Detect which cell encompasses the target text, then output its [X, Y] center coordinate. 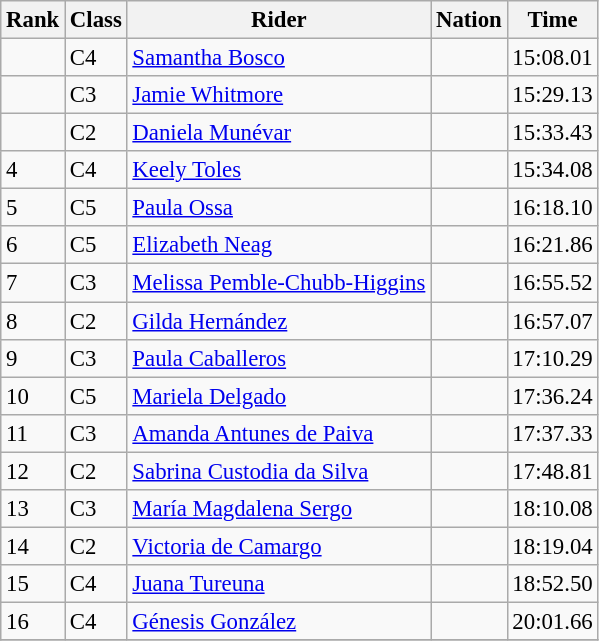
Amanda Antunes de Paiva [279, 433]
Jamie Whitmore [279, 95]
15 [33, 584]
Samantha Bosco [279, 58]
14 [33, 546]
15:08.01 [552, 58]
Paula Ossa [279, 208]
Daniela Munévar [279, 133]
Elizabeth Neag [279, 245]
5 [33, 208]
18:19.04 [552, 546]
20:01.66 [552, 621]
6 [33, 245]
16:18.10 [552, 208]
Juana Tureuna [279, 584]
16:55.52 [552, 283]
15:34.08 [552, 170]
15:33.43 [552, 133]
13 [33, 509]
María Magdalena Sergo [279, 509]
16:21.86 [552, 245]
17:36.24 [552, 396]
Mariela Delgado [279, 396]
7 [33, 283]
Rider [279, 20]
4 [33, 170]
17:37.33 [552, 433]
18:52.50 [552, 584]
Sabrina Custodia da Silva [279, 471]
Melissa Pemble-Chubb-Higgins [279, 283]
Time [552, 20]
17:48.81 [552, 471]
Nation [469, 20]
11 [33, 433]
Victoria de Camargo [279, 546]
16 [33, 621]
Keely Toles [279, 170]
8 [33, 321]
12 [33, 471]
Class [96, 20]
10 [33, 396]
9 [33, 358]
18:10.08 [552, 509]
Paula Caballeros [279, 358]
Rank [33, 20]
15:29.13 [552, 95]
16:57.07 [552, 321]
17:10.29 [552, 358]
Gilda Hernández [279, 321]
Génesis González [279, 621]
